For the text-containing cell, return its midpoint in [X, Y] coordinate format. 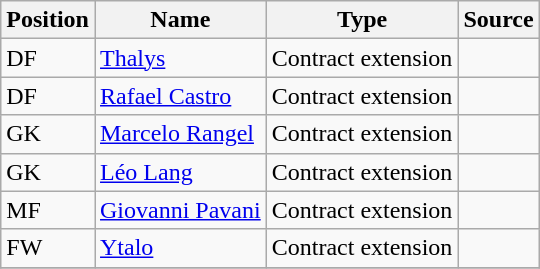
Rafael Castro [180, 96]
Giovanni Pavani [180, 210]
FW [48, 248]
Type [362, 20]
Thalys [180, 58]
Position [48, 20]
Source [498, 20]
MF [48, 210]
Marcelo Rangel [180, 134]
Name [180, 20]
Léo Lang [180, 172]
Ytalo [180, 248]
